Scan for the cell matching the given text and deliver its (x, y) coordinate at center. 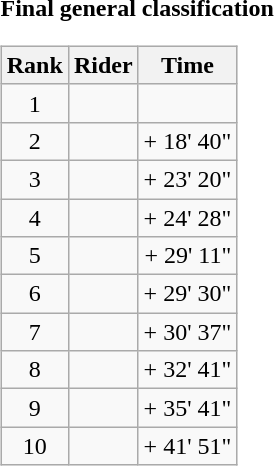
Rank (34, 65)
5 (34, 256)
Rider (103, 65)
+ 30' 37" (188, 332)
6 (34, 294)
10 (34, 446)
3 (34, 179)
7 (34, 332)
8 (34, 370)
+ 18' 40" (188, 141)
+ 35' 41" (188, 408)
1 (34, 103)
9 (34, 408)
Time (188, 65)
+ 41' 51" (188, 446)
+ 29' 30" (188, 294)
+ 32' 41" (188, 370)
+ 29' 11" (188, 256)
2 (34, 141)
+ 23' 20" (188, 179)
4 (34, 217)
+ 24' 28" (188, 217)
